Find where the given text appears and provide that cell's center as (X, Y) coordinate. 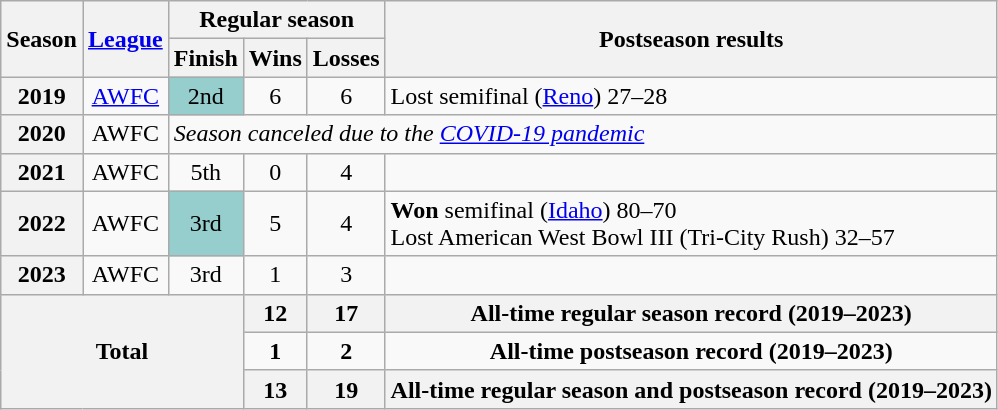
2nd (206, 96)
3 (346, 275)
Finish (206, 58)
19 (346, 389)
5 (275, 224)
17 (346, 313)
Total (122, 351)
13 (275, 389)
0 (275, 172)
12 (275, 313)
All-time regular season and postseason record (2019–2023) (691, 389)
Losses (346, 58)
All-time regular season record (2019–2023) (691, 313)
Regular season (276, 20)
2022 (42, 224)
2 (346, 351)
Lost semifinal (Reno) 27–28 (691, 96)
All-time postseason record (2019–2023) (691, 351)
2021 (42, 172)
Won semifinal (Idaho) 80–70Lost American West Bowl III (Tri-City Rush) 32–57 (691, 224)
2020 (42, 134)
Season canceled due to the COVID-19 pandemic (582, 134)
League (125, 39)
Season (42, 39)
Postseason results (691, 39)
2019 (42, 96)
2023 (42, 275)
Wins (275, 58)
5th (206, 172)
